Determine the (x, y) coordinate at the center of the cell enclosing the given text.  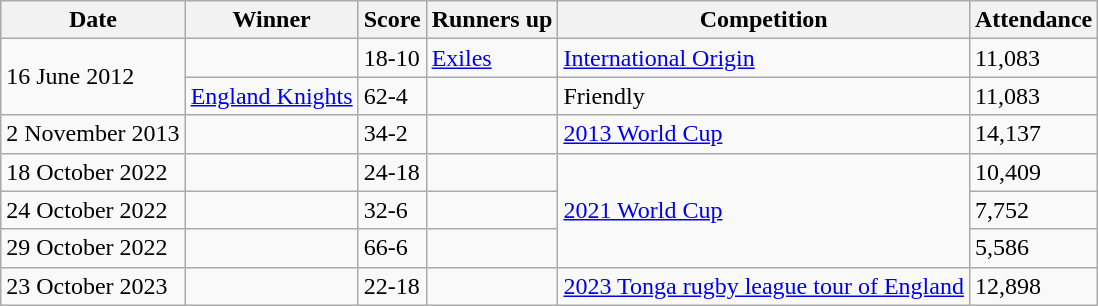
10,409 (1033, 172)
Exiles (492, 58)
66-6 (392, 248)
18 October 2022 (93, 172)
Competition (764, 20)
22-18 (392, 286)
Winner (272, 20)
2021 World Cup (764, 210)
Attendance (1033, 20)
Friendly (764, 96)
18-10 (392, 58)
24-18 (392, 172)
5,586 (1033, 248)
2013 World Cup (764, 134)
62-4 (392, 96)
International Origin (764, 58)
7,752 (1033, 210)
Date (93, 20)
29 October 2022 (93, 248)
2023 Tonga rugby league tour of England (764, 286)
34-2 (392, 134)
24 October 2022 (93, 210)
England Knights (272, 96)
Score (392, 20)
14,137 (1033, 134)
16 June 2012 (93, 77)
2 November 2013 (93, 134)
23 October 2023 (93, 286)
12,898 (1033, 286)
32-6 (392, 210)
Runners up (492, 20)
